Output the (x, y) coordinate of the center of the cell containing the given text.  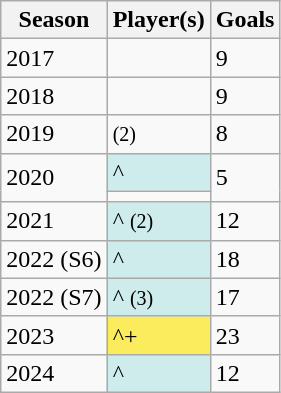
^ (2) (158, 221)
18 (245, 259)
^ (3) (158, 297)
2019 (54, 134)
2018 (54, 96)
17 (245, 297)
5 (245, 178)
23 (245, 335)
^+ (158, 335)
2022 (S6) (54, 259)
Player(s) (158, 20)
2020 (54, 178)
Season (54, 20)
2017 (54, 58)
(2) (158, 134)
8 (245, 134)
2021 (54, 221)
2023 (54, 335)
2024 (54, 373)
Goals (245, 20)
2022 (S7) (54, 297)
